From the cell containing the given text, extract its center point as [x, y] coordinate. 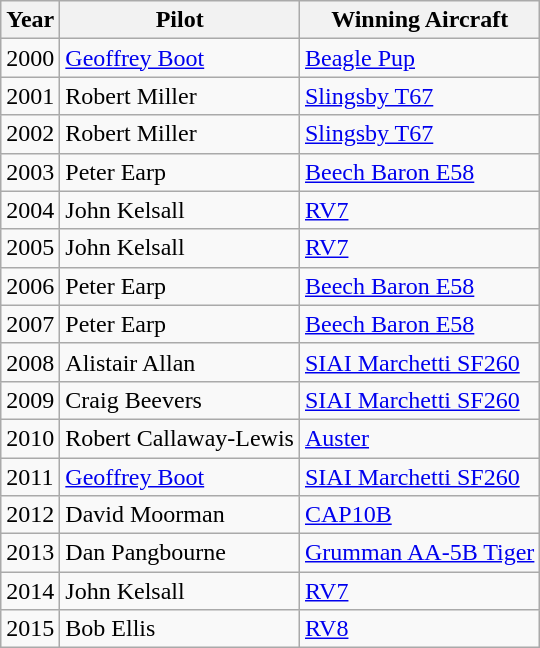
2011 [30, 477]
Auster [419, 438]
2012 [30, 515]
2005 [30, 248]
2014 [30, 591]
Year [30, 20]
2003 [30, 172]
Robert Callaway-Lewis [180, 438]
Bob Ellis [180, 629]
Grumman AA-5B Tiger [419, 553]
2000 [30, 58]
2001 [30, 96]
2015 [30, 629]
2004 [30, 210]
CAP10B [419, 515]
Beagle Pup [419, 58]
Dan Pangbourne [180, 553]
2002 [30, 134]
Craig Beevers [180, 400]
2009 [30, 400]
2007 [30, 324]
2008 [30, 362]
David Moorman [180, 515]
Alistair Allan [180, 362]
Pilot [180, 20]
2006 [30, 286]
Winning Aircraft [419, 20]
2010 [30, 438]
2013 [30, 553]
RV8 [419, 629]
